Return [x, y] of the center of cell containing provided text 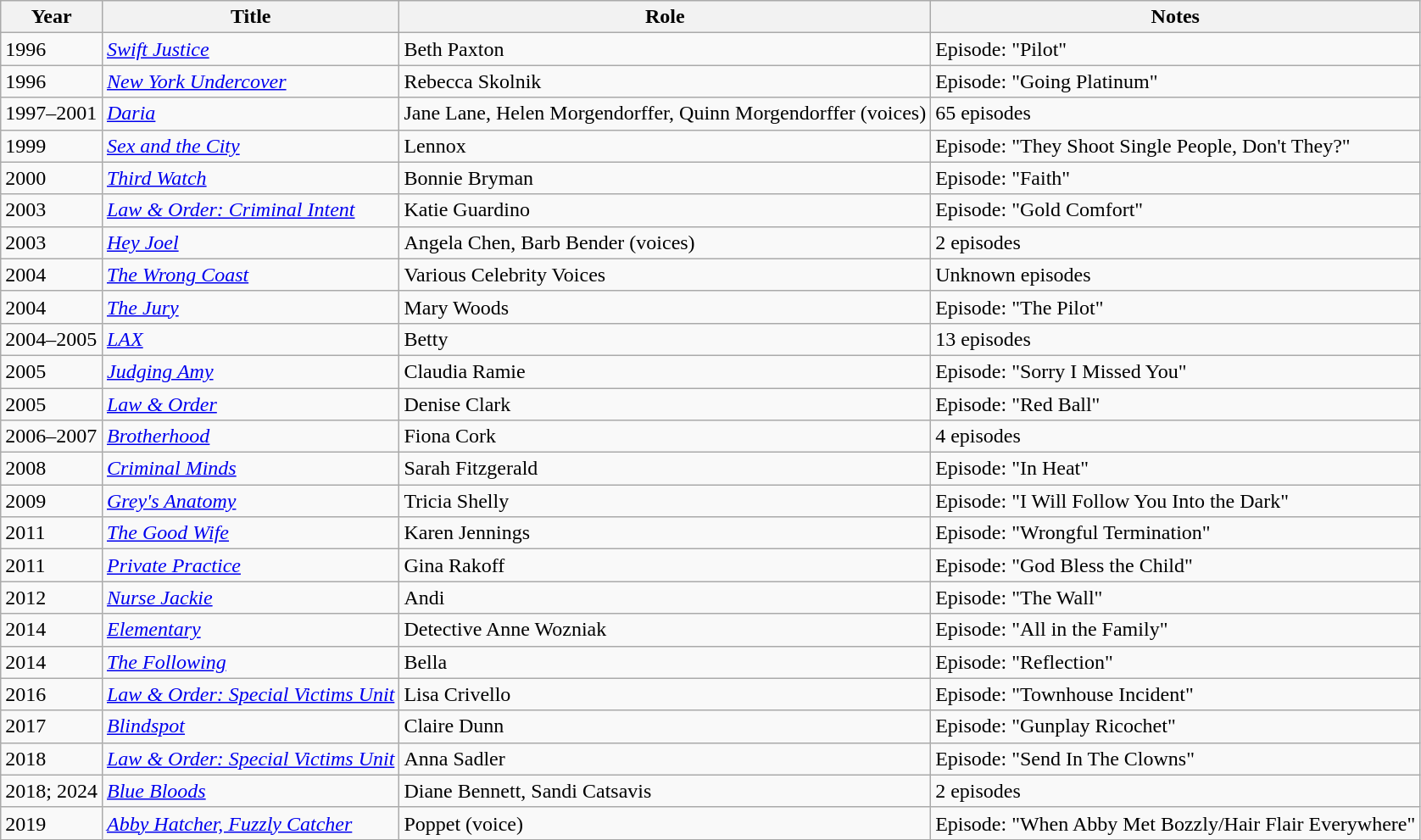
Role [665, 17]
Episode: "The Wall" [1175, 598]
2000 [52, 178]
Episode: "Going Platinum" [1175, 81]
Law & Order [250, 404]
Episode: "Gold Comfort" [1175, 210]
2008 [52, 469]
Criminal Minds [250, 469]
Tricia Shelly [665, 501]
Notes [1175, 17]
Episode: "In Heat" [1175, 469]
Unknown episodes [1175, 275]
New York Undercover [250, 81]
Hey Joel [250, 242]
Judging Amy [250, 371]
Abby Hatcher, Fuzzly Catcher [250, 823]
The Jury [250, 307]
Episode: "Pilot" [1175, 49]
Law & Order: Criminal Intent [250, 210]
65 episodes [1175, 114]
Episode: "I Will Follow You Into the Dark" [1175, 501]
Katie Guardino [665, 210]
1999 [52, 146]
Episode: "All in the Family" [1175, 630]
2004–2005 [52, 339]
Blindspot [250, 726]
2017 [52, 726]
Blue Bloods [250, 791]
Beth Paxton [665, 49]
Episode: "Gunplay Ricochet" [1175, 726]
Grey's Anatomy [250, 501]
The Wrong Coast [250, 275]
Nurse Jackie [250, 598]
4 episodes [1175, 437]
Angela Chen, Barb Bender (voices) [665, 242]
Episode: "Faith" [1175, 178]
2016 [52, 694]
Episode: "Reflection" [1175, 662]
Episode: "God Bless the Child" [1175, 565]
1997–2001 [52, 114]
Rebecca Skolnik [665, 81]
Episode: "They Shoot Single People, Don't They?" [1175, 146]
Claire Dunn [665, 726]
Karen Jennings [665, 533]
Episode: "Red Ball" [1175, 404]
Mary Woods [665, 307]
Bella [665, 662]
Bonnie Bryman [665, 178]
Jane Lane, Helen Morgendorffer, Quinn Morgendorffer (voices) [665, 114]
Episode: "When Abby Met Bozzly/Hair Flair Everywhere" [1175, 823]
Daria [250, 114]
Poppet (voice) [665, 823]
LAX [250, 339]
Anna Sadler [665, 759]
2006–2007 [52, 437]
Claudia Ramie [665, 371]
Episode: "Send In The Clowns" [1175, 759]
2009 [52, 501]
The Good Wife [250, 533]
Episode: "The Pilot" [1175, 307]
2018; 2024 [52, 791]
Swift Justice [250, 49]
Detective Anne Wozniak [665, 630]
Gina Rakoff [665, 565]
Diane Bennett, Sandi Catsavis [665, 791]
Title [250, 17]
Episode: "Townhouse Incident" [1175, 694]
Elementary [250, 630]
The Following [250, 662]
Sex and the City [250, 146]
Denise Clark [665, 404]
13 episodes [1175, 339]
2012 [52, 598]
Lennox [665, 146]
Fiona Cork [665, 437]
Various Celebrity Voices [665, 275]
Third Watch [250, 178]
Lisa Crivello [665, 694]
Episode: "Sorry I Missed You" [1175, 371]
Sarah Fitzgerald [665, 469]
Episode: "Wrongful Termination" [1175, 533]
Andi [665, 598]
Private Practice [250, 565]
2019 [52, 823]
Betty [665, 339]
Year [52, 17]
Brotherhood [250, 437]
2018 [52, 759]
